Identify which cell holds the provided text, then report its (x, y) central coordinate. 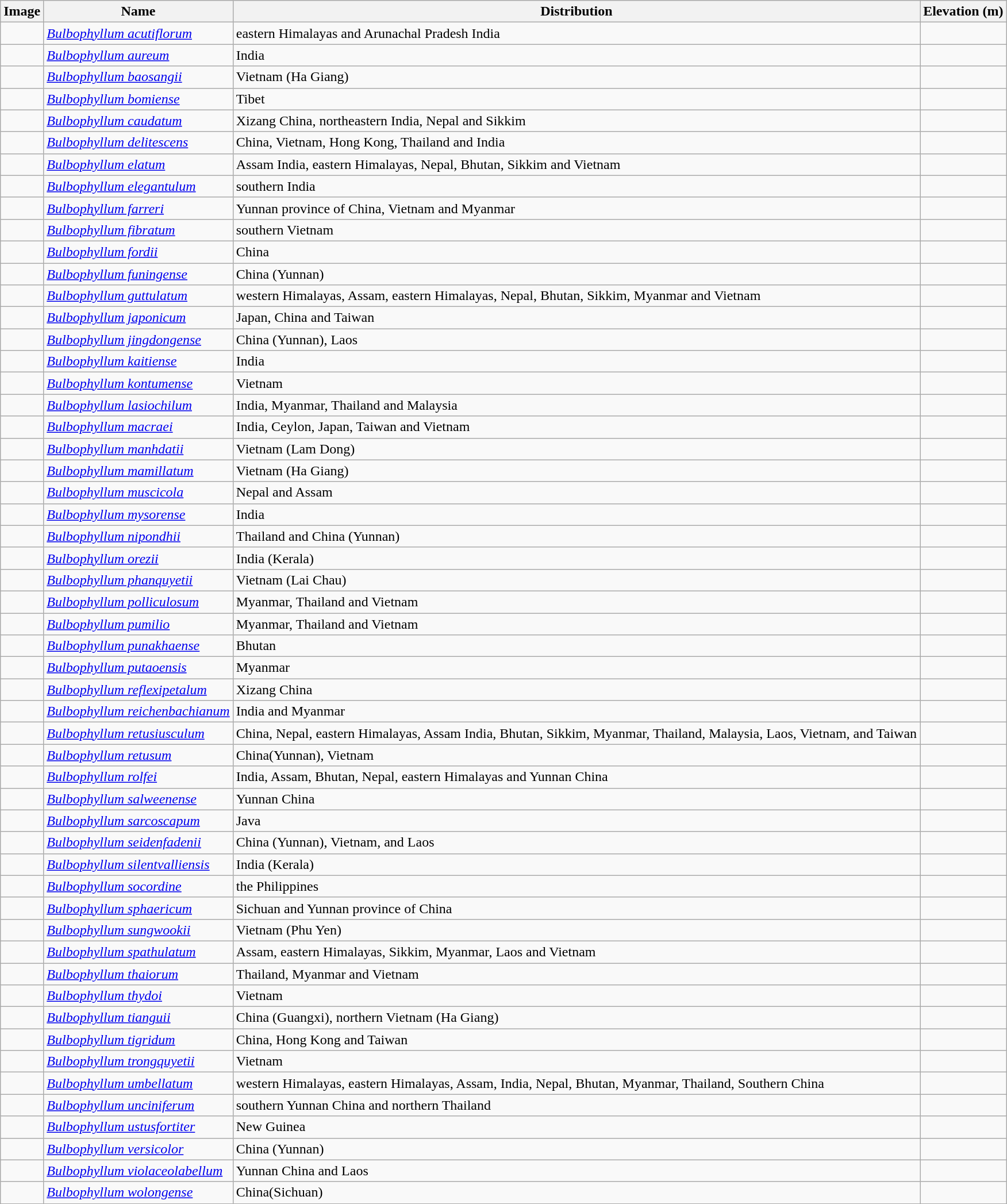
Bulbophyllum macraei (138, 427)
India, Myanmar, Thailand and Malaysia (576, 405)
Bulbophyllum mamillatum (138, 471)
Bulbophyllum elegantulum (138, 186)
Bulbophyllum elatum (138, 164)
Bulbophyllum thydoi (138, 996)
Bulbophyllum salweenense (138, 799)
Sichuan and Yunnan province of China (576, 908)
Bulbophyllum funingense (138, 274)
Bulbophyllum caudatum (138, 121)
Bulbophyllum pumilio (138, 624)
Bulbophyllum sungwookii (138, 930)
Bulbophyllum silentvalliensis (138, 864)
Bulbophyllum wolongense (138, 1193)
Bulbophyllum retusiusculum (138, 733)
Bulbophyllum versicolor (138, 1149)
southern Vietnam (576, 230)
Image (22, 11)
Bulbophyllum japonicum (138, 318)
Bulbophyllum farreri (138, 208)
the Philippines (576, 886)
Thailand and China (Yunnan) (576, 536)
China (Guangxi), northern Vietnam (Ha Giang) (576, 1018)
Bulbophyllum seidenfadenii (138, 843)
southern Yunnan China and northern Thailand (576, 1105)
Bulbophyllum manhdatii (138, 449)
China(Yunnan), Vietnam (576, 755)
Xizang China (576, 690)
Bulbophyllum baosangii (138, 77)
Bulbophyllum rolfei (138, 777)
Bulbophyllum fibratum (138, 230)
Yunnan China and Laos (576, 1171)
Myanmar (576, 668)
Distribution (576, 11)
Elevation (m) (963, 11)
Bulbophyllum unciniferum (138, 1105)
Bulbophyllum delitescens (138, 143)
Bulbophyllum punakhaense (138, 646)
Yunnan province of China, Vietnam and Myanmar (576, 208)
Bulbophyllum putaoensis (138, 668)
Bulbophyllum bomiense (138, 99)
Japan, China and Taiwan (576, 318)
Bulbophyllum sarcoscapum (138, 821)
Assam, eastern Himalayas, Sikkim, Myanmar, Laos and Vietnam (576, 952)
India, Ceylon, Japan, Taiwan and Vietnam (576, 427)
Bulbophyllum thaiorum (138, 974)
Assam India, eastern Himalayas, Nepal, Bhutan, Sikkim and Vietnam (576, 164)
New Guinea (576, 1127)
western Himalayas, Assam, eastern Himalayas, Nepal, Bhutan, Sikkim, Myanmar and Vietnam (576, 296)
eastern Himalayas and Arunachal Pradesh India (576, 33)
Bulbophyllum ustusfortiter (138, 1127)
Yunnan China (576, 799)
Bulbophyllum fordii (138, 252)
Bulbophyllum tigridum (138, 1040)
India and Myanmar (576, 711)
Nepal and Assam (576, 493)
Bulbophyllum kaitiense (138, 361)
Bulbophyllum mysorense (138, 514)
India, Assam, Bhutan, Nepal, eastern Himalayas and Yunnan China (576, 777)
Bulbophyllum spathulatum (138, 952)
China (576, 252)
Bulbophyllum orezii (138, 558)
Bulbophyllum muscicola (138, 493)
Bulbophyllum reichenbachianum (138, 711)
Vietnam (Lai Chau) (576, 580)
Vietnam (Lam Dong) (576, 449)
Bulbophyllum tianguii (138, 1018)
China (Yunnan), Vietnam, and Laos (576, 843)
Bulbophyllum phanquyetii (138, 580)
Bulbophyllum polliculosum (138, 602)
Bulbophyllum jingdongense (138, 340)
China, Hong Kong and Taiwan (576, 1040)
western Himalayas, eastern Himalayas, Assam, India, Nepal, Bhutan, Myanmar, Thailand, Southern China (576, 1083)
Vietnam (Phu Yen) (576, 930)
Bulbophyllum kontumense (138, 383)
Bulbophyllum acutiflorum (138, 33)
Bulbophyllum reflexipetalum (138, 690)
Bulbophyllum socordine (138, 886)
China(Sichuan) (576, 1193)
Bhutan (576, 646)
Bulbophyllum sphaericum (138, 908)
Xizang China, northeastern India, Nepal and Sikkim (576, 121)
Bulbophyllum guttulatum (138, 296)
China (Yunnan), Laos (576, 340)
China, Nepal, eastern Himalayas, Assam India, Bhutan, Sikkim, Myanmar, Thailand, Malaysia, Laos, Vietnam, and Taiwan (576, 733)
China, Vietnam, Hong Kong, Thailand and India (576, 143)
Bulbophyllum umbellatum (138, 1083)
Name (138, 11)
Bulbophyllum nipondhii (138, 536)
Bulbophyllum lasiochilum (138, 405)
Bulbophyllum aureum (138, 55)
Java (576, 821)
southern India (576, 186)
Bulbophyllum trongquyetii (138, 1061)
Bulbophyllum violaceolabellum (138, 1171)
Thailand, Myanmar and Vietnam (576, 974)
Bulbophyllum retusum (138, 755)
Tibet (576, 99)
